Pinpoint the cell where the given text exists, returning its [X, Y] midpoint coordinate. 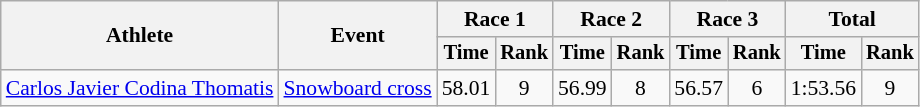
58.01 [466, 88]
1:53.56 [824, 88]
56.99 [582, 88]
Race 1 [495, 19]
Snowboard cross [357, 88]
Event [357, 36]
Athlete [140, 36]
Race 3 [727, 19]
Race 2 [611, 19]
6 [757, 88]
8 [641, 88]
Carlos Javier Codina Thomatis [140, 88]
Total [852, 19]
56.57 [698, 88]
